Output the [X, Y] coordinate of the center of the cell containing the given text.  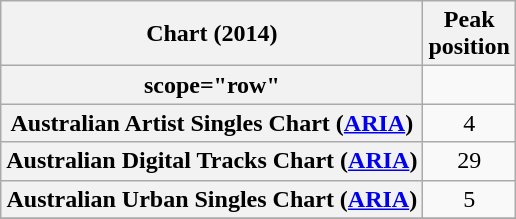
5 [469, 199]
Chart (2014) [212, 34]
Peakposition [469, 34]
Australian Digital Tracks Chart (ARIA) [212, 161]
Australian Artist Singles Chart (ARIA) [212, 123]
29 [469, 161]
4 [469, 123]
Australian Urban Singles Chart (ARIA) [212, 199]
scope="row" [212, 85]
